Identify which cell holds the provided text, then report its [x, y] central coordinate. 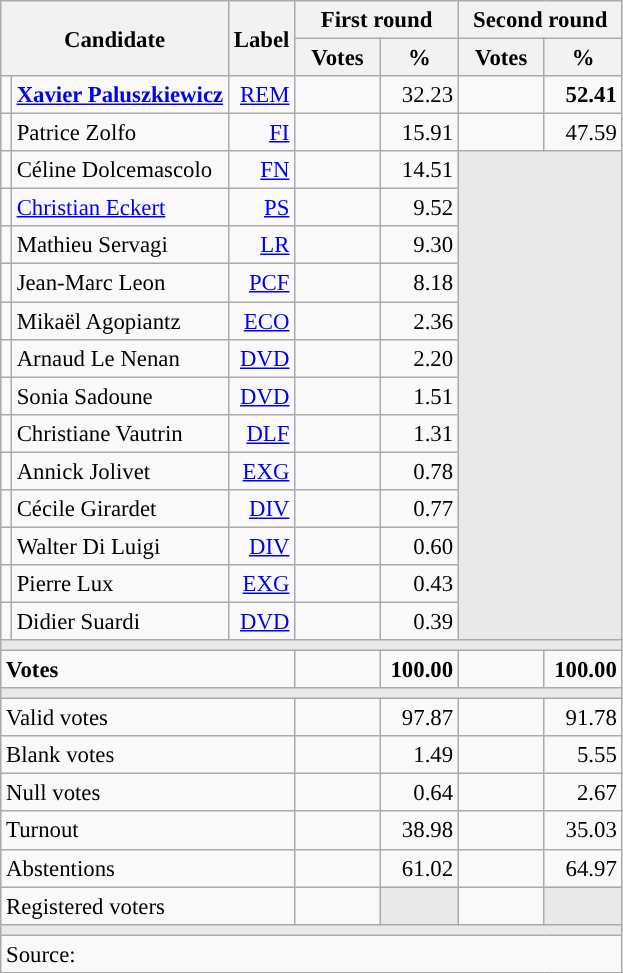
47.59 [583, 133]
Céline Dolcemascolo [120, 170]
64.97 [583, 868]
Abstentions [148, 868]
Second round [540, 20]
14.51 [419, 170]
Xavier Paluszkiewicz [120, 95]
0.64 [419, 793]
Null votes [148, 793]
Arnaud Le Nenan [120, 358]
Mathieu Servagi [120, 245]
0.39 [419, 621]
FN [261, 170]
0.43 [419, 584]
REM [261, 95]
Annick Jolivet [120, 471]
97.87 [419, 718]
9.30 [419, 245]
91.78 [583, 718]
0.77 [419, 509]
1.51 [419, 396]
2.36 [419, 321]
61.02 [419, 868]
Didier Suardi [120, 621]
32.23 [419, 95]
ECO [261, 321]
Label [261, 38]
1.31 [419, 433]
15.91 [419, 133]
Valid votes [148, 718]
Mikaël Agopiantz [120, 321]
Sonia Sadoune [120, 396]
2.20 [419, 358]
Jean-Marc Leon [120, 283]
First round [377, 20]
Candidate [115, 38]
1.49 [419, 755]
Patrice Zolfo [120, 133]
9.52 [419, 208]
0.60 [419, 546]
PCF [261, 283]
5.55 [583, 755]
Blank votes [148, 755]
Cécile Girardet [120, 509]
Christiane Vautrin [120, 433]
Pierre Lux [120, 584]
LR [261, 245]
2.67 [583, 793]
PS [261, 208]
Registered voters [148, 906]
0.78 [419, 471]
FI [261, 133]
38.98 [419, 831]
Source: [312, 954]
Walter Di Luigi [120, 546]
Turnout [148, 831]
8.18 [419, 283]
DLF [261, 433]
35.03 [583, 831]
52.41 [583, 95]
Christian Eckert [120, 208]
